Provide the (x, y) coordinate of the cell's center where the given text is located.  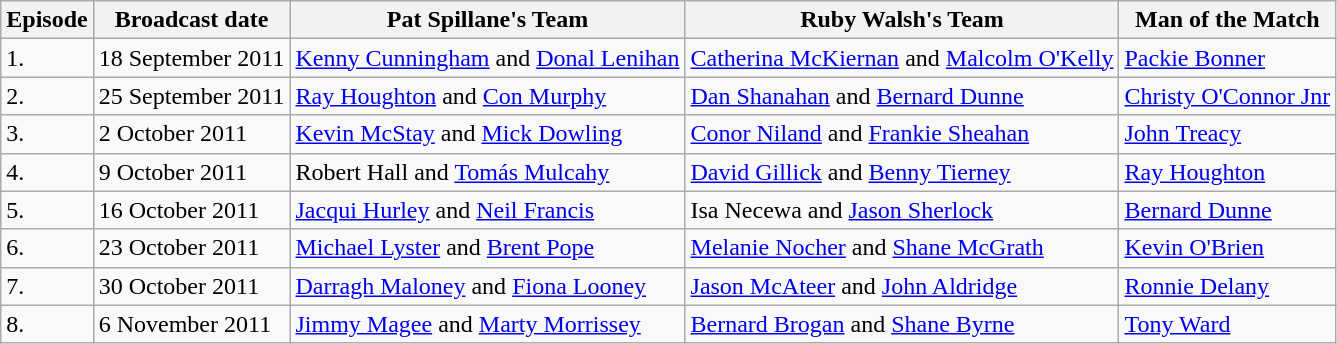
9 October 2011 (192, 172)
2 October 2011 (192, 134)
Broadcast date (192, 20)
Episode (47, 20)
Isa Necewa and Jason Sherlock (902, 210)
1. (47, 58)
Kevin O'Brien (1228, 248)
Michael Lyster and Brent Pope (488, 248)
Kenny Cunningham and Donal Lenihan (488, 58)
6. (47, 248)
David Gillick and Benny Tierney (902, 172)
Man of the Match (1228, 20)
Tony Ward (1228, 324)
4. (47, 172)
Jimmy Magee and Marty Morrissey (488, 324)
Jacqui Hurley and Neil Francis (488, 210)
Kevin McStay and Mick Dowling (488, 134)
Darragh Maloney and Fiona Looney (488, 286)
Ronnie Delany (1228, 286)
Melanie Nocher and Shane McGrath (902, 248)
5. (47, 210)
30 October 2011 (192, 286)
23 October 2011 (192, 248)
Dan Shanahan and Bernard Dunne (902, 96)
Conor Niland and Frankie Sheahan (902, 134)
3. (47, 134)
Christy O'Connor Jnr (1228, 96)
Robert Hall and Tomás Mulcahy (488, 172)
Packie Bonner (1228, 58)
6 November 2011 (192, 324)
Jason McAteer and John Aldridge (902, 286)
Bernard Dunne (1228, 210)
Catherina McKiernan and Malcolm O'Kelly (902, 58)
25 September 2011 (192, 96)
2. (47, 96)
8. (47, 324)
Pat Spillane's Team (488, 20)
7. (47, 286)
Bernard Brogan and Shane Byrne (902, 324)
Ray Houghton and Con Murphy (488, 96)
Ray Houghton (1228, 172)
John Treacy (1228, 134)
Ruby Walsh's Team (902, 20)
16 October 2011 (192, 210)
18 September 2011 (192, 58)
